Extract the (x, y) coordinate from the center of the cell holding the provided text.  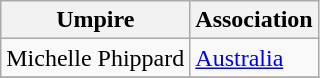
Michelle Phippard (96, 58)
Australia (254, 58)
Association (254, 20)
Umpire (96, 20)
